Capture the cell that displays the provided text and extract its (x, y) central coordinate. 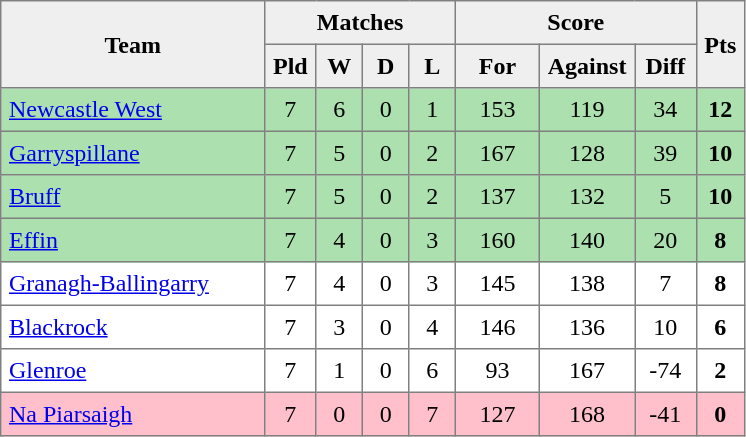
Against (586, 66)
145 (497, 284)
Pts (720, 44)
128 (586, 153)
-74 (666, 371)
Garryspillane (133, 153)
Na Piarsaigh (133, 414)
Blackrock (133, 327)
L (432, 66)
153 (497, 110)
168 (586, 414)
Bruff (133, 197)
D (385, 66)
146 (497, 327)
12 (720, 110)
Team (133, 44)
39 (666, 153)
20 (666, 240)
Newcastle West (133, 110)
W (339, 66)
Glenroe (133, 371)
93 (497, 371)
For (497, 66)
Matches (360, 23)
136 (586, 327)
Effin (133, 240)
Granagh-Ballingarry (133, 284)
Score (576, 23)
140 (586, 240)
137 (497, 197)
132 (586, 197)
119 (586, 110)
160 (497, 240)
Diff (666, 66)
Pld (290, 66)
138 (586, 284)
34 (666, 110)
127 (497, 414)
-41 (666, 414)
